From the cell containing the given text, extract its center point as [x, y] coordinate. 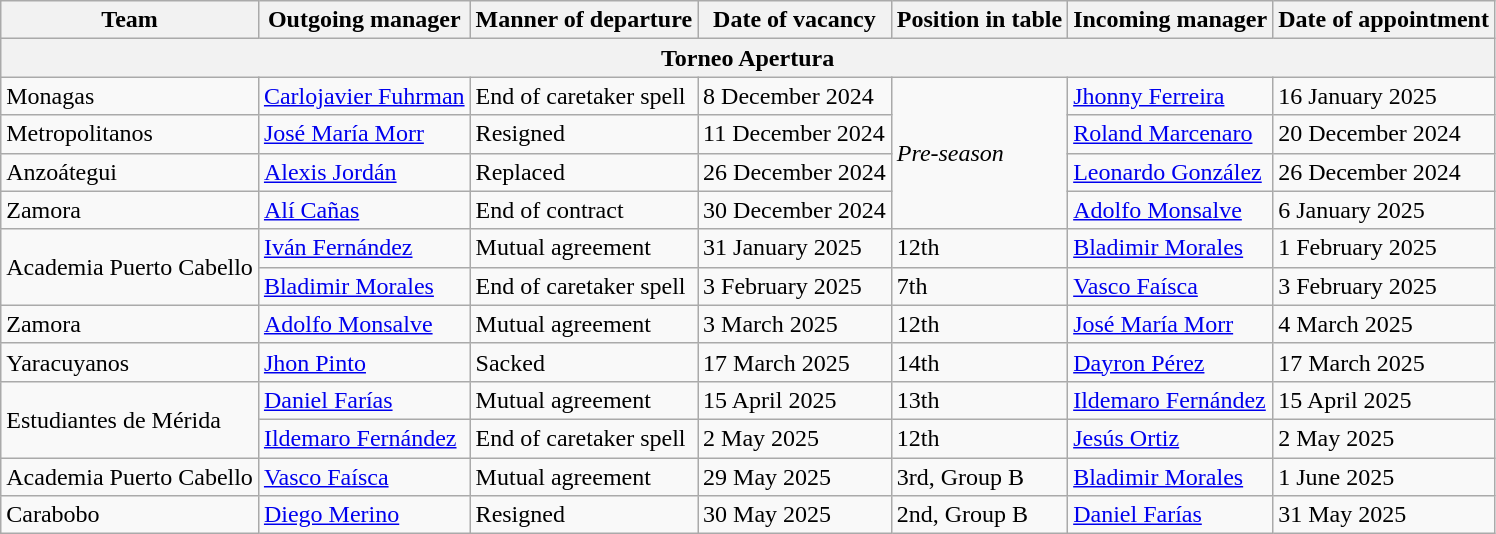
Estudiantes de Mérida [130, 419]
Pre-season [979, 153]
16 January 2025 [1384, 96]
Alí Cañas [364, 210]
20 December 2024 [1384, 134]
Carlojavier Fuhrman [364, 96]
2nd, Group B [979, 515]
Dayron Pérez [1170, 362]
Leonardo González [1170, 172]
Anzoátegui [130, 172]
Replaced [584, 172]
Manner of departure [584, 20]
Jhonny Ferreira [1170, 96]
End of contract [584, 210]
4 March 2025 [1384, 324]
Position in table [979, 20]
1 February 2025 [1384, 248]
Iván Fernández [364, 248]
Alexis Jordán [364, 172]
Sacked [584, 362]
1 June 2025 [1384, 477]
Torneo Apertura [748, 58]
Team [130, 20]
14th [979, 362]
Incoming manager [1170, 20]
Jesús Ortiz [1170, 438]
Date of appointment [1384, 20]
30 December 2024 [795, 210]
Yaracuyanos [130, 362]
6 January 2025 [1384, 210]
Roland Marcenaro [1170, 134]
Metropolitanos [130, 134]
31 May 2025 [1384, 515]
Outgoing manager [364, 20]
Jhon Pinto [364, 362]
Monagas [130, 96]
30 May 2025 [795, 515]
3rd, Group B [979, 477]
13th [979, 400]
8 December 2024 [795, 96]
7th [979, 286]
29 May 2025 [795, 477]
Carabobo [130, 515]
11 December 2024 [795, 134]
Diego Merino [364, 515]
3 March 2025 [795, 324]
31 January 2025 [795, 248]
Date of vacancy [795, 20]
